From the cell containing the given text, extract its center point as (X, Y) coordinate. 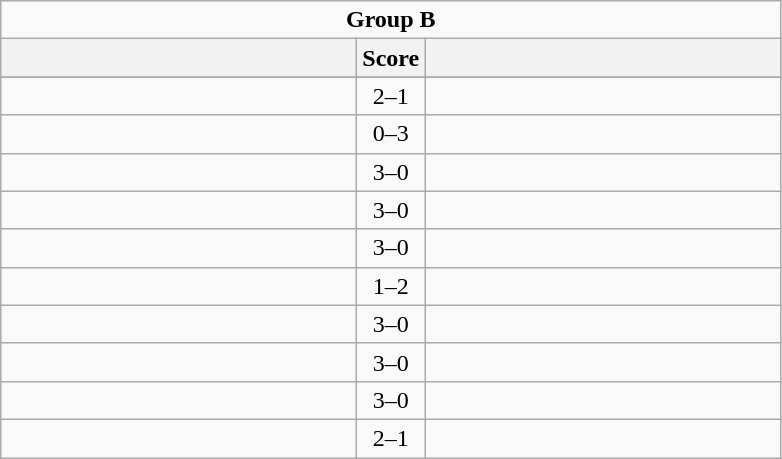
Score (391, 58)
1–2 (391, 286)
0–3 (391, 134)
Group B (391, 20)
